Return the (x, y) coordinate for the center point of the cell that contains the specified text.  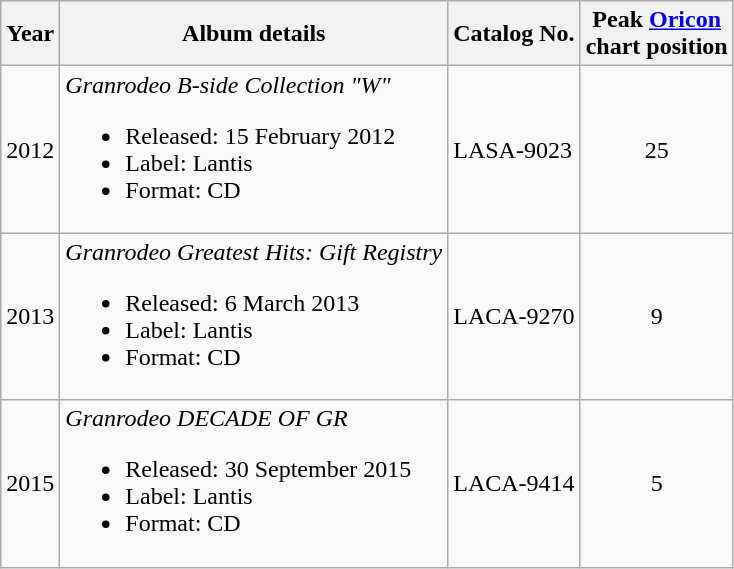
Album details (254, 34)
2015 (30, 484)
LACA-9270 (514, 316)
5 (656, 484)
Year (30, 34)
LASA-9023 (514, 150)
Granrodeo B‐side Collection "W"Released: 15 February 2012Label: LantisFormat: CD (254, 150)
2012 (30, 150)
Peak Oricon chart position (656, 34)
9 (656, 316)
Granrodeo DECADE OF GRReleased: 30 September 2015Label: LantisFormat: CD (254, 484)
25 (656, 150)
2013 (30, 316)
Catalog No. (514, 34)
Granrodeo Greatest Hits: Gift RegistryReleased: 6 March 2013Label: LantisFormat: CD (254, 316)
LACA-9414 (514, 484)
